Extract the [X, Y] coordinate from the center of the cell holding the provided text.  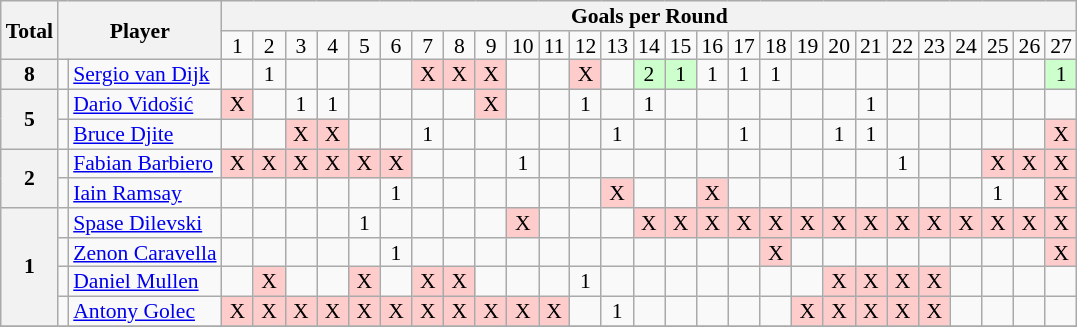
11 [554, 46]
3 [301, 46]
25 [998, 46]
19 [808, 46]
Fabian Barbiero [144, 164]
7 [428, 46]
Goals per Round [650, 16]
Player [140, 30]
4 [333, 46]
24 [966, 46]
Dario Vidošić [144, 105]
23 [934, 46]
Sergio van Dijk [144, 75]
Total [30, 30]
Daniel Mullen [144, 282]
22 [903, 46]
13 [617, 46]
Bruce Djite [144, 134]
9 [491, 46]
20 [839, 46]
14 [649, 46]
12 [586, 46]
Spase Dilevski [144, 223]
21 [871, 46]
16 [712, 46]
18 [776, 46]
26 [1030, 46]
Zenon Caravella [144, 253]
15 [681, 46]
Iain Ramsay [144, 193]
10 [523, 46]
Antony Golec [144, 312]
6 [396, 46]
17 [744, 46]
27 [1061, 46]
